Scan for the cell matching the given text and deliver its (x, y) coordinate at center. 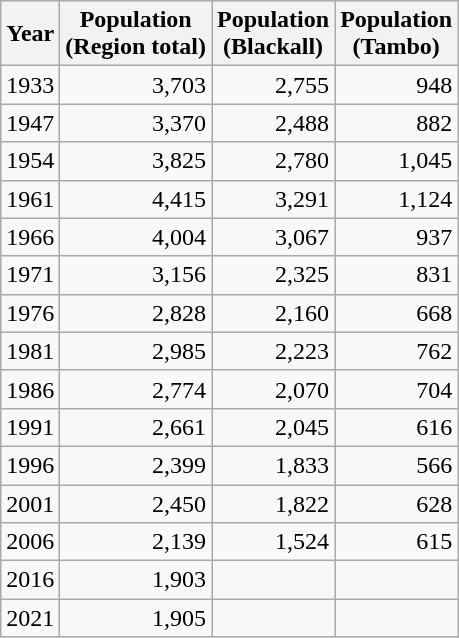
2,045 (274, 427)
Population(Region total) (136, 34)
3,291 (274, 199)
668 (396, 313)
2,661 (136, 427)
616 (396, 427)
2,985 (136, 351)
2016 (30, 580)
1966 (30, 237)
2,160 (274, 313)
1,833 (274, 465)
1996 (30, 465)
1991 (30, 427)
566 (396, 465)
1981 (30, 351)
1947 (30, 123)
Population(Tambo) (396, 34)
2,399 (136, 465)
1961 (30, 199)
2,450 (136, 503)
3,703 (136, 85)
628 (396, 503)
1,124 (396, 199)
2021 (30, 618)
Population(Blackall) (274, 34)
948 (396, 85)
2,774 (136, 389)
1,822 (274, 503)
882 (396, 123)
1954 (30, 161)
2,139 (136, 542)
2,828 (136, 313)
1976 (30, 313)
1933 (30, 85)
3,370 (136, 123)
3,067 (274, 237)
1,045 (396, 161)
2,488 (274, 123)
4,004 (136, 237)
1,524 (274, 542)
1,905 (136, 618)
3,156 (136, 275)
1986 (30, 389)
762 (396, 351)
2001 (30, 503)
2,325 (274, 275)
2,755 (274, 85)
704 (396, 389)
937 (396, 237)
1,903 (136, 580)
2,070 (274, 389)
2,223 (274, 351)
615 (396, 542)
831 (396, 275)
2006 (30, 542)
Year (30, 34)
1971 (30, 275)
2,780 (274, 161)
3,825 (136, 161)
4,415 (136, 199)
